Return (x, y) of the center of cell containing provided text 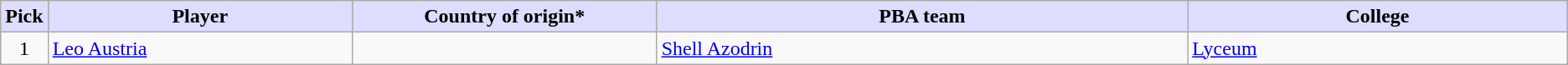
Leo Austria (199, 48)
College (1378, 17)
PBA team (922, 17)
Country of origin* (504, 17)
Pick (24, 17)
Shell Azodrin (922, 48)
Player (199, 17)
Lyceum (1378, 48)
1 (24, 48)
